For the text-containing cell, return its midpoint in [x, y] coordinate format. 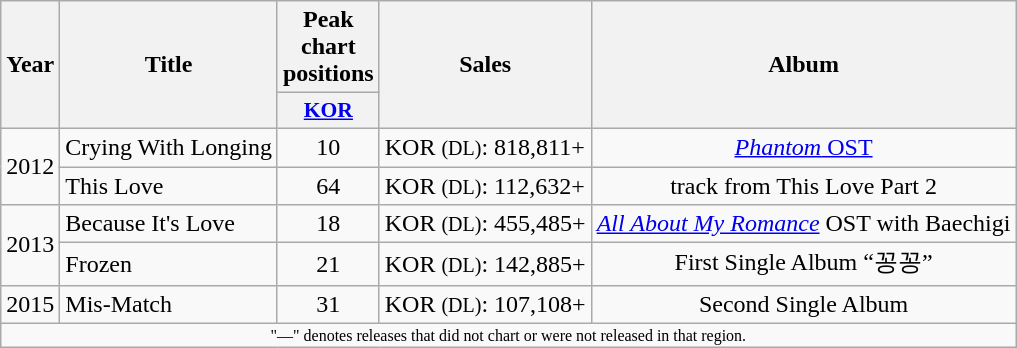
Crying With Longing [169, 147]
31 [328, 304]
Peak chartpositions [328, 47]
KOR (DL): 112,632+ [485, 185]
Frozen [169, 264]
KOR [328, 111]
Mis-Match [169, 304]
10 [328, 147]
First Single Album “꽁꽁” [804, 264]
2015 [30, 304]
2012 [30, 166]
All About My Romance OST with Baechigi [804, 224]
KOR (DL): 107,108+ [485, 304]
Phantom OST [804, 147]
Year [30, 65]
track from This Love Part 2 [804, 185]
18 [328, 224]
Because It's Love [169, 224]
Second Single Album [804, 304]
Title [169, 65]
KOR (DL): 455,485+ [485, 224]
"—" denotes releases that did not chart or were not released in that region. [508, 335]
KOR (DL): 818,811+ [485, 147]
This Love [169, 185]
Sales [485, 65]
2013 [30, 246]
Album [804, 65]
64 [328, 185]
21 [328, 264]
KOR (DL): 142,885+ [485, 264]
